Detect which cell encompasses the target text, then output its (X, Y) center coordinate. 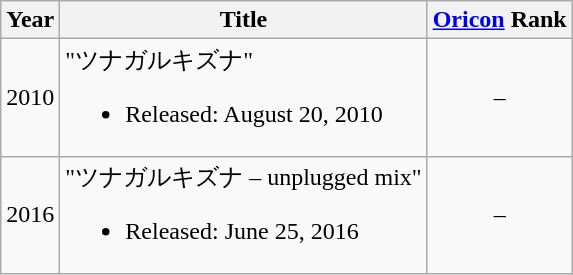
"ツナガルキズナ"Released: August 20, 2010 (244, 98)
2010 (30, 98)
"ツナガルキズナ – unplugged mix"Released: June 25, 2016 (244, 215)
Year (30, 20)
2016 (30, 215)
Oricon Rank (500, 20)
Title (244, 20)
